Output the (x, y) coordinate of the center of the cell containing the given text.  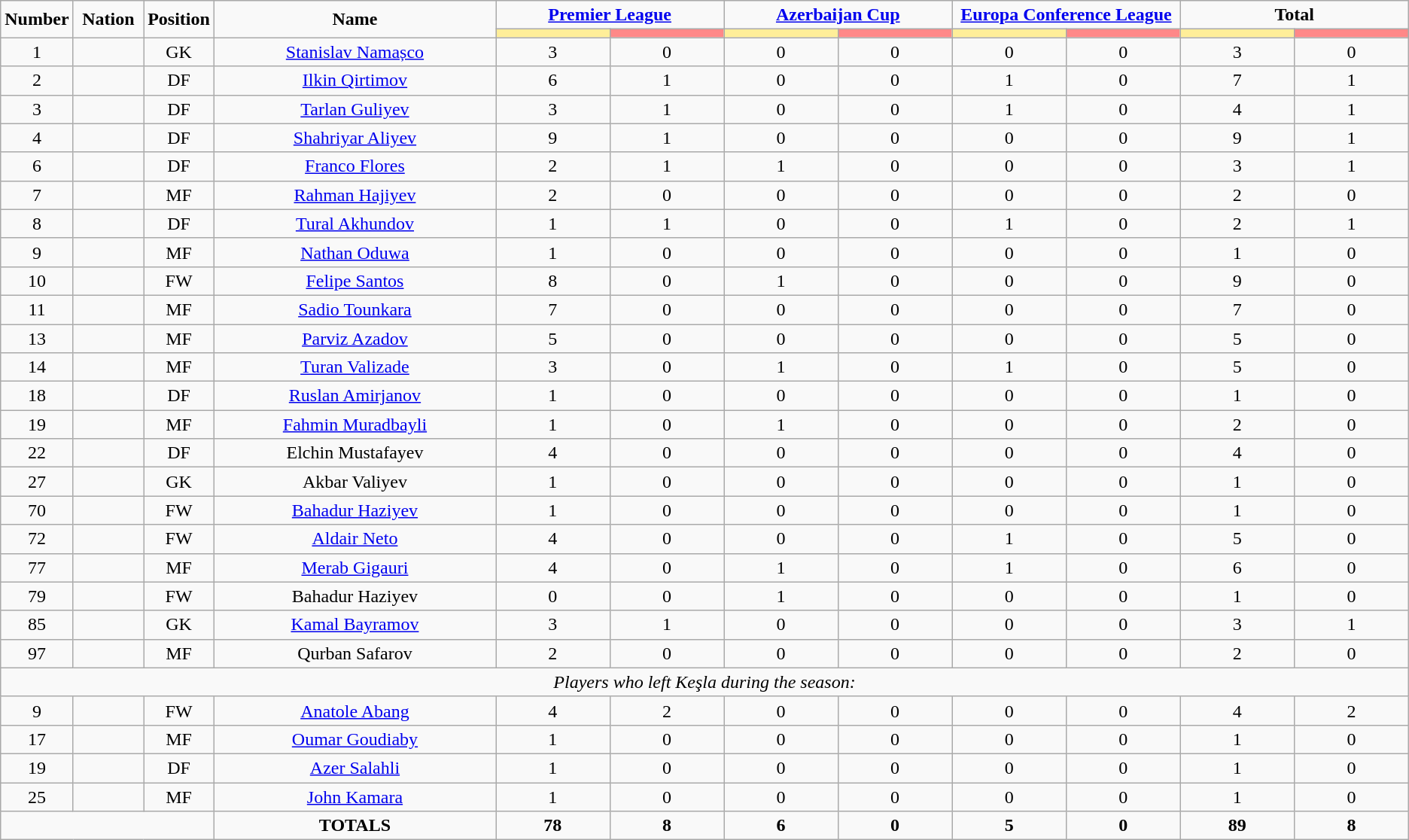
TOTALS (355, 826)
John Kamara (355, 797)
70 (37, 510)
Merab Gigauri (355, 568)
18 (37, 396)
13 (37, 338)
Tural Akhundov (355, 224)
Kamal Bayramov (355, 625)
Franco Flores (355, 166)
Europa Conference League (1066, 15)
14 (37, 367)
Position (179, 20)
85 (37, 625)
Sadio Tounkara (355, 309)
Anatole Abang (355, 711)
Oumar Goudiaby (355, 739)
22 (37, 453)
11 (37, 309)
Fahmin Muradbayli (355, 425)
79 (37, 596)
Number (37, 20)
Ilkin Qirtimov (355, 81)
Rahman Hajiyev (355, 195)
Azerbaijan Cup (838, 15)
Players who left Keşla during the season: (704, 682)
10 (37, 281)
Ruslan Amirjanov (355, 396)
Aldair Neto (355, 539)
Nation (108, 20)
Total (1295, 15)
97 (37, 653)
Parviz Azadov (355, 338)
89 (1237, 826)
27 (37, 482)
Azer Salahli (355, 768)
72 (37, 539)
Qurban Safarov (355, 653)
25 (37, 797)
77 (37, 568)
Akbar Valiyev (355, 482)
Name (355, 20)
Nathan Oduwa (355, 252)
Turan Valizade (355, 367)
Shahriyar Aliyev (355, 138)
Premier League (610, 15)
Felipe Santos (355, 281)
Stanislav Namașco (355, 52)
Tarlan Guliyev (355, 109)
78 (552, 826)
Elchin Mustafayev (355, 453)
17 (37, 739)
